Scan for the cell matching the given text and deliver its (x, y) coordinate at center. 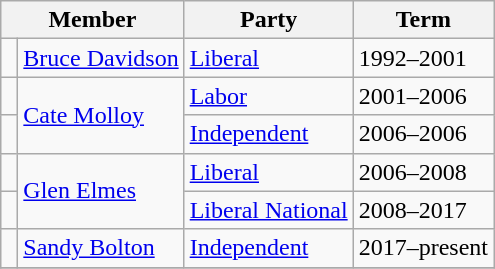
Member (92, 20)
Sandy Bolton (101, 248)
Party (268, 20)
2001–2006 (423, 96)
Labor (268, 96)
2006–2006 (423, 134)
Cate Molloy (101, 115)
2017–present (423, 248)
Glen Elmes (101, 191)
2008–2017 (423, 210)
Term (423, 20)
2006–2008 (423, 172)
1992–2001 (423, 58)
Bruce Davidson (101, 58)
Liberal National (268, 210)
